For the text-containing cell, return its midpoint in (x, y) coordinate format. 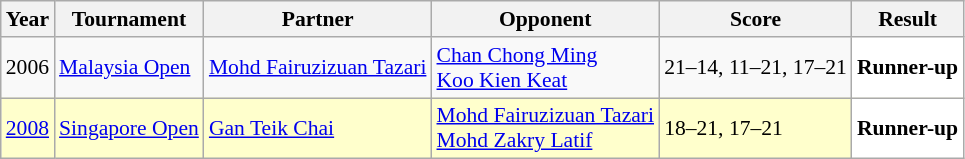
Year (28, 19)
Opponent (545, 19)
Score (756, 19)
2006 (28, 68)
Result (908, 19)
Singapore Open (129, 128)
18–21, 17–21 (756, 128)
Chan Chong Ming Koo Kien Keat (545, 68)
2008 (28, 128)
Tournament (129, 19)
Malaysia Open (129, 68)
Mohd Fairuzizuan Tazari Mohd Zakry Latif (545, 128)
Mohd Fairuzizuan Tazari (318, 68)
21–14, 11–21, 17–21 (756, 68)
Partner (318, 19)
Gan Teik Chai (318, 128)
